Identify which cell holds the provided text, then report its (x, y) central coordinate. 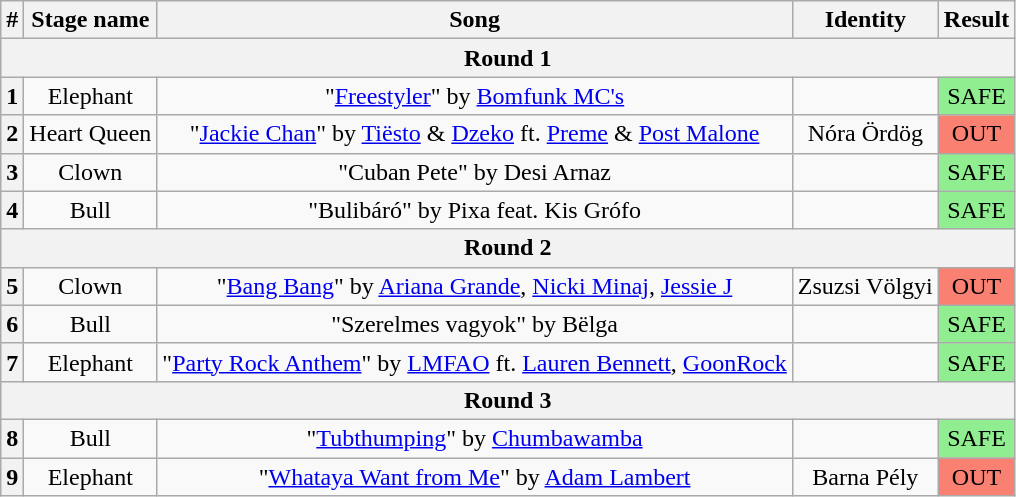
"Jackie Chan" by Tiësto & Dzeko ft. Preme & Post Malone (475, 134)
Round 3 (508, 400)
Song (475, 20)
"Freestyler" by Bomfunk MC's (475, 96)
2 (12, 134)
5 (12, 286)
7 (12, 362)
Identity (865, 20)
"Bulibáró" by Pixa feat. Kis Grófo (475, 210)
Nóra Ördög (865, 134)
Round 1 (508, 58)
Round 2 (508, 248)
Barna Pély (865, 477)
"Whataya Want from Me" by Adam Lambert (475, 477)
Zsuzsi Völgyi (865, 286)
Result (976, 20)
3 (12, 172)
1 (12, 96)
8 (12, 438)
"Tubthumping" by Chumbawamba (475, 438)
# (12, 20)
4 (12, 210)
9 (12, 477)
"Szerelmes vagyok" by Bëlga (475, 324)
Stage name (90, 20)
"Party Rock Anthem" by LMFAO ft. Lauren Bennett, GoonRock (475, 362)
Heart Queen (90, 134)
"Bang Bang" by Ariana Grande, Nicki Minaj, Jessie J (475, 286)
6 (12, 324)
"Cuban Pete" by Desi Arnaz (475, 172)
